From the cell containing the given text, extract its center point as [X, Y] coordinate. 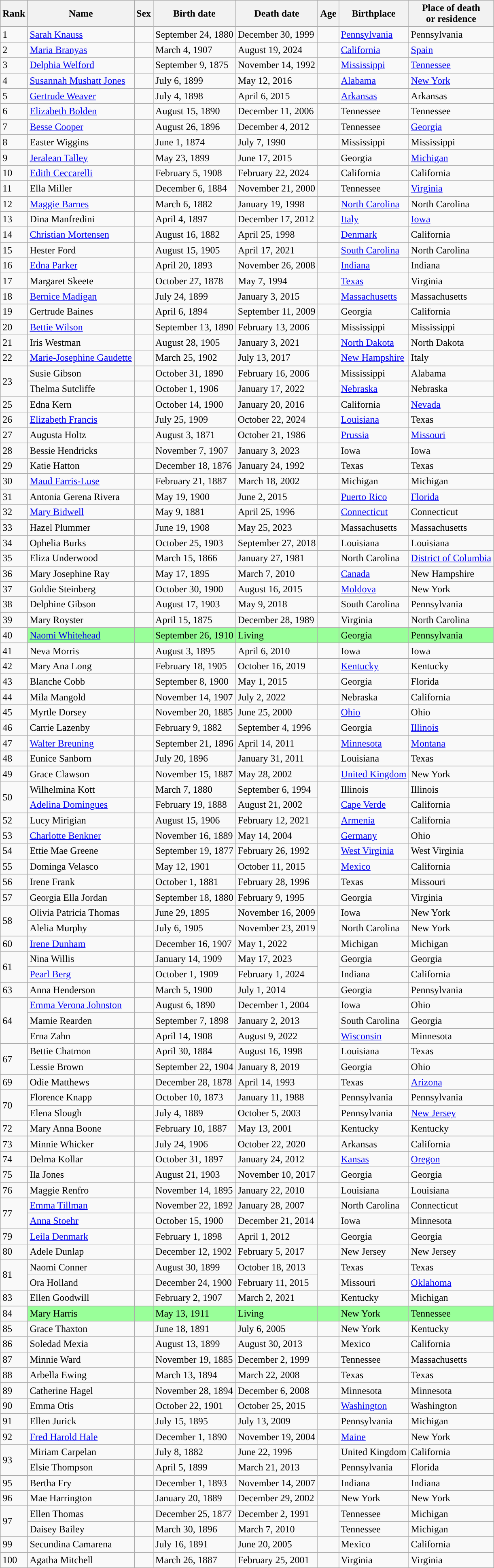
43 [14, 681]
February 10, 1887 [195, 1128]
August 9, 2022 [277, 1036]
58 [14, 920]
Edith Ceccarelli [81, 173]
29 [14, 466]
87 [14, 1360]
June 29, 1895 [195, 913]
Prussia [374, 435]
September 13, 1890 [195, 327]
August 15, 1890 [195, 111]
January 11, 1988 [277, 1098]
December 11, 2006 [277, 111]
June 17, 2015 [277, 157]
January 3, 2023 [277, 451]
August 30, 1899 [195, 1267]
23 [14, 381]
Mary Josephine Ray [81, 574]
Carrie Lazenby [81, 728]
August 30, 2013 [277, 1344]
December 25, 1877 [195, 1514]
January 22, 2010 [277, 1190]
November 16, 1889 [195, 836]
July 13, 2009 [277, 1421]
August 3, 1895 [195, 651]
84 [14, 1313]
August 16, 2015 [277, 589]
May 28, 2002 [277, 774]
54 [14, 851]
November 20, 1885 [195, 713]
Sex [144, 14]
Name [81, 14]
Antonia Gerena Rivera [81, 497]
August 13, 1899 [195, 1344]
November 14, 2007 [277, 1483]
December 29, 2002 [277, 1498]
October 1, 1906 [195, 389]
January 20, 2016 [277, 404]
July 20, 1896 [195, 759]
November 14, 1992 [277, 65]
November 14, 1907 [195, 697]
Secundina Camarena [81, 1545]
Irene Dunham [81, 944]
Adele Dunlap [81, 1252]
February 5, 2017 [277, 1252]
31 [14, 497]
25 [14, 404]
December 6, 1884 [195, 188]
Thelma Sutcliffe [81, 389]
October 30, 1900 [195, 589]
February 1, 2024 [277, 974]
Delma Kollar [81, 1159]
Ellen Goodwill [81, 1298]
January 19, 1998 [277, 204]
52 [14, 820]
February 9, 1995 [277, 897]
July 6, 1899 [195, 81]
17 [14, 281]
Catherine Hagel [81, 1390]
November 7, 1907 [195, 451]
Iris Westman [81, 343]
Puerto Rico [374, 497]
63 [14, 990]
March 26, 1887 [195, 1560]
Eliza Underwood [81, 558]
May 17, 2023 [277, 959]
Rank [14, 14]
September 24, 1880 [195, 34]
57 [14, 897]
Age [329, 14]
January 14, 1909 [195, 959]
4 [14, 81]
September 19, 1877 [195, 851]
August 16, 1882 [195, 235]
December 12, 1902 [195, 1252]
Wisconsin [374, 1036]
February 28, 1996 [277, 882]
October 21, 1986 [277, 435]
Florence Knapp [81, 1098]
64 [14, 1021]
December 2, 1991 [277, 1514]
45 [14, 713]
January 2, 2013 [277, 1021]
Grace Thaxton [81, 1329]
9 [14, 157]
August 21, 1903 [195, 1174]
April 6, 2010 [277, 651]
97 [14, 1521]
74 [14, 1159]
October 5, 2003 [277, 1113]
March 22, 2008 [277, 1375]
Odie Matthews [81, 1082]
Bernice Madigan [81, 296]
August 15, 1906 [195, 820]
Daisey Bailey [81, 1529]
May 9, 2018 [277, 604]
Birthplace [374, 14]
40 [14, 635]
October 1, 1881 [195, 882]
99 [14, 1545]
October 14, 1900 [195, 404]
Blanche Cobb [81, 681]
Miriam Carpelan [81, 1452]
22 [14, 358]
Elena Slough [81, 1113]
11 [14, 188]
Mary Ana Long [81, 666]
93 [14, 1460]
92 [14, 1437]
November 21, 2000 [277, 188]
December 18, 1876 [195, 466]
20 [14, 327]
December 16, 1907 [195, 944]
April 5, 1899 [195, 1468]
Arbella Ewing [81, 1375]
June 20, 2005 [277, 1545]
28 [14, 451]
Cape Verde [374, 805]
Maria Branyas [81, 50]
April 25, 1998 [277, 235]
November 10, 2017 [277, 1174]
July 4, 1889 [195, 1113]
October 10, 1873 [195, 1098]
July 13, 2017 [277, 358]
May 1, 2022 [277, 944]
March 2, 2021 [277, 1298]
83 [14, 1298]
Moldova [374, 589]
44 [14, 697]
32 [14, 512]
3 [14, 65]
53 [14, 836]
12 [14, 204]
21 [14, 343]
Agatha Mitchell [81, 1560]
April 17, 2021 [277, 250]
October 22, 2024 [277, 419]
Georgia Ella Jordan [81, 897]
Ettie Mae Greene [81, 851]
August 16, 1998 [277, 1051]
April 6, 1894 [195, 312]
Mila Mangold [81, 697]
January 3, 2015 [277, 296]
Lucy Mirigian [81, 820]
39 [14, 620]
8 [14, 142]
February 22, 2024 [277, 173]
Charlotte Benkner [81, 836]
October 25, 1903 [195, 543]
Maud Farris-Luse [81, 481]
November 23, 2019 [277, 928]
86 [14, 1344]
Hazel Plummer [81, 528]
January 27, 1981 [277, 558]
June 19, 1908 [195, 528]
January 28, 2007 [277, 1206]
Nina Willis [81, 959]
Edna Kern [81, 404]
Katie Hatton [81, 466]
30 [14, 481]
October 15, 1900 [195, 1221]
July 16, 1891 [195, 1545]
March 21, 2013 [277, 1468]
October 27, 1878 [195, 281]
Minnie Whicker [81, 1144]
October 22, 2020 [277, 1144]
91 [14, 1421]
Armenia [374, 820]
July 25, 1909 [195, 419]
December 1, 1890 [195, 1437]
49 [14, 774]
50 [14, 797]
August 15, 1905 [195, 250]
September 18, 1880 [195, 897]
December 28, 1989 [277, 620]
Bettie Wilson [81, 327]
Margaret Skeete [81, 281]
Christian Mortensen [81, 235]
July 7, 1990 [277, 142]
Nevada [451, 404]
November 26, 2008 [277, 266]
41 [14, 651]
Sarah Knauss [81, 34]
Maine [374, 1437]
February 16, 2006 [277, 373]
August 3, 1871 [195, 435]
Oklahoma [451, 1283]
May 14, 2004 [277, 836]
2 [14, 50]
August 6, 1890 [195, 1005]
January 31, 2011 [277, 759]
10 [14, 173]
Susannah Mushatt Jones [81, 81]
33 [14, 528]
Emma Verona Johnston [81, 1005]
88 [14, 1375]
Ellen Jurick [81, 1421]
15 [14, 250]
Easter Wiggins [81, 142]
48 [14, 759]
Ora Holland [81, 1283]
Fred Harold Hale [81, 1437]
March 7, 1880 [195, 789]
June 25, 2000 [277, 713]
Marie-Josephine Gaudette [81, 358]
Mamie Rearden [81, 1021]
19 [14, 312]
October 22, 1901 [195, 1406]
Erna Zahn [81, 1036]
75 [14, 1174]
October 16, 2019 [277, 666]
December 21, 2014 [277, 1221]
March 18, 2002 [277, 481]
100 [14, 1560]
Canada [374, 574]
November 19, 1885 [195, 1360]
5 [14, 96]
36 [14, 574]
47 [14, 743]
December 1, 2004 [277, 1005]
55 [14, 866]
Ellen Thomas [81, 1514]
Ophelia Burks [81, 543]
February 18, 1905 [195, 666]
Leila Denmark [81, 1236]
August 28, 1905 [195, 343]
September 9, 1875 [195, 65]
May 12, 2016 [277, 81]
Augusta Holtz [81, 435]
October 18, 2013 [277, 1267]
56 [14, 882]
September 22, 1904 [195, 1067]
Besse Cooper [81, 127]
Grace Clawson [81, 774]
July 2, 2022 [277, 697]
July 6, 2005 [277, 1329]
Kansas [374, 1159]
46 [14, 728]
October 1, 1909 [195, 974]
April 4, 1897 [195, 219]
34 [14, 543]
February 9, 1882 [195, 728]
80 [14, 1252]
March 6, 1882 [195, 204]
Bertha Fry [81, 1483]
Mary Bidwell [81, 512]
December 24, 1900 [195, 1283]
Dominga Velasco [81, 866]
February 21, 1887 [195, 481]
Emma Tillman [81, 1206]
Pearl Berg [81, 974]
February 13, 2006 [277, 327]
May 13, 2001 [277, 1128]
September 4, 1996 [277, 728]
Elizabeth Bolden [81, 111]
Susie Gibson [81, 373]
December 4, 2012 [277, 127]
Goldie Steinberg [81, 589]
January 3, 2021 [277, 343]
Eunice Sanborn [81, 759]
May 12, 1901 [195, 866]
16 [14, 266]
July 24, 1899 [195, 296]
70 [14, 1105]
July 6, 1905 [195, 928]
Soledad Mexia [81, 1344]
Mary Anna Boone [81, 1128]
Hester Ford [81, 250]
October 31, 1890 [195, 373]
July 15, 1895 [195, 1421]
27 [14, 435]
Mae Harrington [81, 1498]
February 12, 2021 [277, 820]
81 [14, 1275]
February 26, 1992 [277, 851]
November 28, 1894 [195, 1390]
Jeralean Talley [81, 157]
18 [14, 296]
79 [14, 1236]
42 [14, 666]
District of Columbia [451, 558]
85 [14, 1329]
April 14, 1993 [277, 1082]
Bettie Chatmon [81, 1051]
90 [14, 1406]
Adelina Domingues [81, 805]
Bessie Hendricks [81, 451]
Irene Frank [81, 882]
June 2, 2015 [277, 497]
Lessie Brown [81, 1067]
July 1, 2014 [277, 990]
January 24, 1992 [277, 466]
89 [14, 1390]
Dina Manfredini [81, 219]
December 28, 1878 [195, 1082]
April 14, 2011 [277, 743]
January 17, 2022 [277, 389]
Gertrude Weaver [81, 96]
May 23, 1899 [195, 157]
May 25, 2023 [277, 528]
13 [14, 219]
76 [14, 1190]
14 [14, 235]
July 4, 1898 [195, 96]
February 25, 2001 [277, 1560]
March 5, 1900 [195, 990]
Naomi Whitehead [81, 635]
Place of death or residence [451, 14]
1 [14, 34]
February 19, 1888 [195, 805]
February 2, 1907 [195, 1298]
October 31, 1897 [195, 1159]
67 [14, 1059]
April 25, 1996 [277, 512]
May 19, 1900 [195, 497]
April 20, 1893 [195, 266]
Ila Jones [81, 1174]
Myrtle Dorsey [81, 713]
December 17, 2012 [277, 219]
December 2, 1999 [277, 1360]
Maggie Barnes [81, 204]
Ella Miller [81, 188]
December 30, 1999 [277, 34]
April 14, 1908 [195, 1036]
Gertrude Baines [81, 312]
March 15, 1866 [195, 558]
Death date [277, 14]
September 11, 2009 [277, 312]
August 21, 2002 [277, 805]
Minnie Ward [81, 1360]
Anna Stoehr [81, 1221]
77 [14, 1213]
March 30, 1896 [195, 1529]
Elizabeth Francis [81, 419]
Edna Parker [81, 266]
Spain [451, 50]
72 [14, 1128]
Olivia Patricia Thomas [81, 913]
November 15, 1887 [195, 774]
June 1, 1874 [195, 142]
November 14, 1895 [195, 1190]
May 17, 1895 [195, 574]
38 [14, 604]
Arizona [451, 1082]
73 [14, 1144]
61 [14, 967]
September 6, 1994 [277, 789]
Walter Breuning [81, 743]
Naomi Conner [81, 1267]
Montana [451, 743]
Maggie Renfro [81, 1190]
January 8, 2019 [277, 1067]
April 1, 2012 [277, 1236]
August 17, 1903 [195, 604]
Denmark [374, 235]
Neva Morris [81, 651]
January 24, 2012 [277, 1159]
Delphine Gibson [81, 604]
May 13, 1911 [195, 1313]
Oregon [451, 1159]
November 16, 2009 [277, 913]
Germany [374, 836]
26 [14, 419]
95 [14, 1483]
August 26, 1896 [195, 127]
Delphia Welford [81, 65]
Mary Harris [81, 1313]
Anna Henderson [81, 990]
May 1, 2015 [277, 681]
May 7, 1994 [277, 281]
April 30, 1884 [195, 1051]
November 19, 2004 [277, 1437]
September 26, 1910 [195, 635]
Emma Otis [81, 1406]
Elsie Thompson [81, 1468]
Birth date [195, 14]
December 1, 1893 [195, 1483]
7 [14, 127]
October 25, 2015 [277, 1406]
February 5, 1908 [195, 173]
April 6, 2015 [277, 96]
July 24, 1906 [195, 1144]
November 22, 1892 [195, 1206]
69 [14, 1082]
Alelia Murphy [81, 928]
September 21, 1896 [195, 743]
April 15, 1875 [195, 620]
June 18, 1891 [195, 1329]
June 22, 1996 [277, 1452]
February 1, 1898 [195, 1236]
December 6, 2008 [277, 1390]
37 [14, 589]
October 11, 2015 [277, 866]
September 7, 1898 [195, 1021]
35 [14, 558]
September 8, 1900 [195, 681]
March 25, 1902 [195, 358]
July 8, 1882 [195, 1452]
96 [14, 1498]
January 20, 1889 [195, 1498]
6 [14, 111]
September 27, 2018 [277, 543]
Wilhelmina Kott [81, 789]
March 13, 1894 [195, 1375]
60 [14, 944]
August 19, 2024 [277, 50]
March 4, 1907 [195, 50]
Mary Royster [81, 620]
May 9, 1881 [195, 512]
February 11, 2015 [277, 1283]
